Output the (x, y) coordinate of the center of the cell containing the given text.  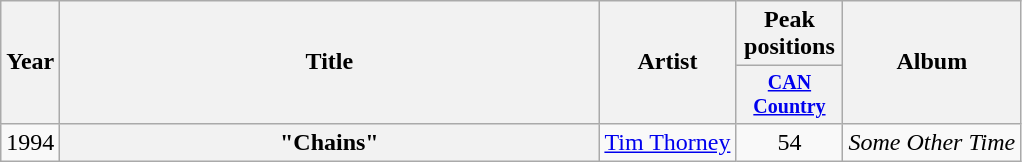
Artist (668, 62)
Tim Thorney (668, 142)
CAN Country (790, 94)
Album (932, 62)
Peak positions (790, 34)
1994 (30, 142)
54 (790, 142)
"Chains" (330, 142)
Year (30, 62)
Some Other Time (932, 142)
Title (330, 62)
